Output the (X, Y) coordinate of the center of the cell containing the given text.  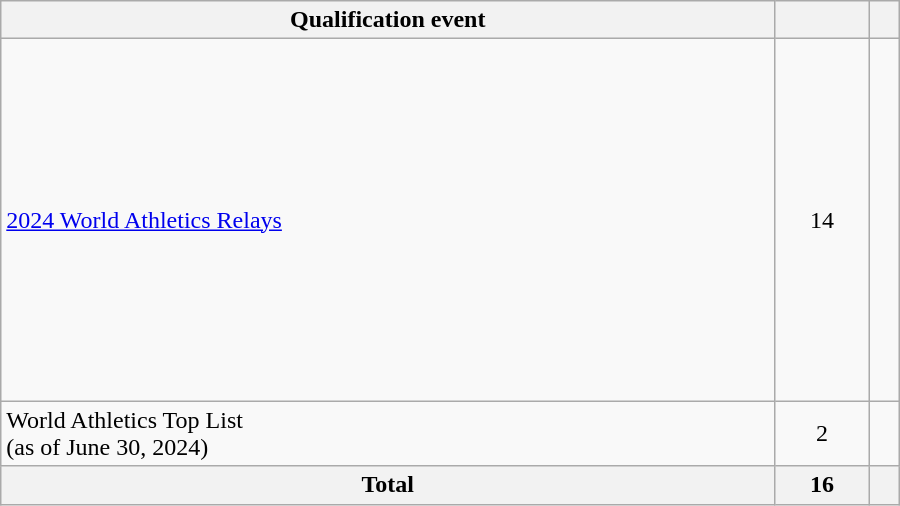
14 (822, 220)
16 (822, 485)
2024 World Athletics Relays (388, 220)
Qualification event (388, 20)
2 (822, 434)
World Athletics Top List(as of June 30, 2024) (388, 434)
Total (388, 485)
